Find where the given text appears and provide that cell's center as [x, y] coordinate. 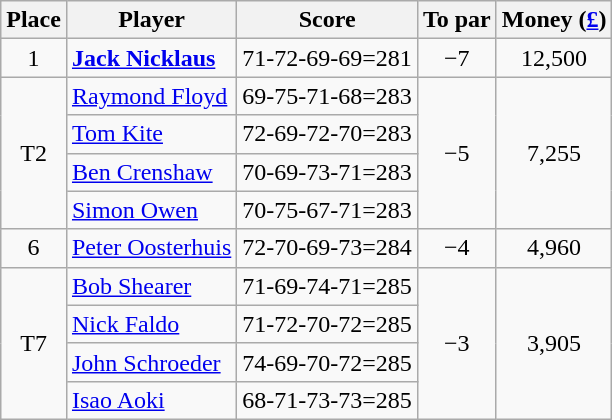
68-71-73-73=285 [328, 400]
Tom Kite [151, 134]
4,960 [554, 248]
74-69-70-72=285 [328, 362]
Isao Aoki [151, 400]
70-69-73-71=283 [328, 172]
7,255 [554, 153]
To par [456, 20]
Place [34, 20]
Jack Nicklaus [151, 58]
3,905 [554, 343]
John Schroeder [151, 362]
Raymond Floyd [151, 96]
−5 [456, 153]
T2 [34, 153]
Simon Owen [151, 210]
−7 [456, 58]
72-69-72-70=283 [328, 134]
6 [34, 248]
70-75-67-71=283 [328, 210]
72-70-69-73=284 [328, 248]
12,500 [554, 58]
Score [328, 20]
1 [34, 58]
Player [151, 20]
71-69-74-71=285 [328, 286]
−4 [456, 248]
Money (£) [554, 20]
71-72-69-69=281 [328, 58]
Peter Oosterhuis [151, 248]
71-72-70-72=285 [328, 324]
T7 [34, 343]
Ben Crenshaw [151, 172]
Nick Faldo [151, 324]
69-75-71-68=283 [328, 96]
−3 [456, 343]
Bob Shearer [151, 286]
